Find where the given text appears and provide that cell's center as (x, y) coordinate. 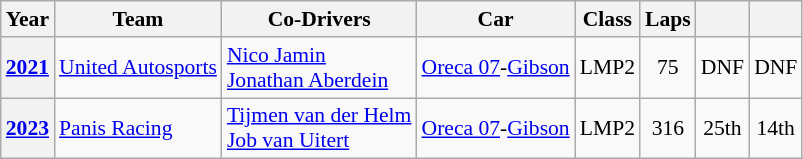
75 (668, 68)
United Autosports (138, 68)
Nico Jamin Jonathan Aberdein (320, 68)
Tijmen van der Helm Job van Uitert (320, 128)
14th (776, 128)
2021 (28, 68)
25th (722, 128)
Laps (668, 19)
Class (608, 19)
2023 (28, 128)
Car (495, 19)
Team (138, 19)
316 (668, 128)
Year (28, 19)
Co-Drivers (320, 19)
Panis Racing (138, 128)
